Determine the (X, Y) coordinate at the center of the cell enclosing the given text.  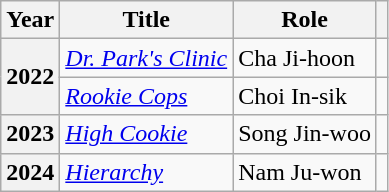
Title (146, 20)
Song Jin-woo (305, 134)
Choi In-sik (305, 96)
2022 (30, 77)
Cha Ji-hoon (305, 58)
Year (30, 20)
2023 (30, 134)
Role (305, 20)
Nam Ju-won (305, 172)
Rookie Cops (146, 96)
High Cookie (146, 134)
Hierarchy (146, 172)
2024 (30, 172)
Dr. Park's Clinic (146, 58)
